Capture the cell that displays the provided text and extract its [X, Y] central coordinate. 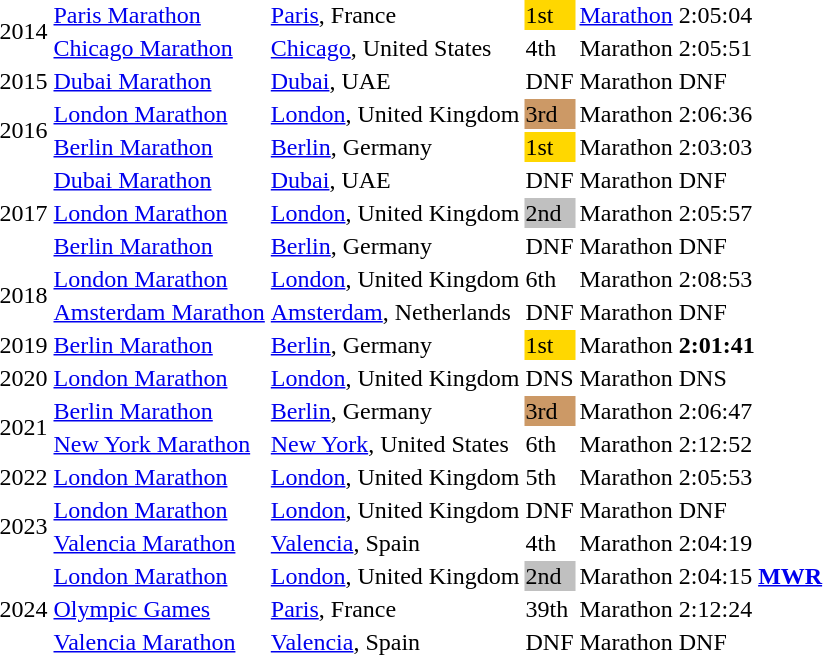
2:03:03 [750, 147]
Chicago, United States [395, 48]
Valencia, Spain [395, 543]
Paris Marathon [159, 15]
2:05:57 [750, 213]
2:06:36 [750, 114]
2:05:04 [750, 15]
New York, United States [395, 444]
39th [550, 609]
2:01:41 [750, 345]
Valencia Marathon [159, 543]
5th [550, 477]
2:06:47 [750, 411]
2:04:19 [750, 543]
2:08:53 [750, 279]
Amsterdam, Netherlands [395, 312]
Amsterdam Marathon [159, 312]
2:12:52 [750, 444]
2:04:15 MWR [750, 576]
2:05:51 [750, 48]
Chicago Marathon [159, 48]
2:05:53 [750, 477]
2:12:24 [750, 609]
Olympic Games [159, 609]
New York Marathon [159, 444]
